Return the [x, y] coordinate for the center point of the cell that contains the specified text.  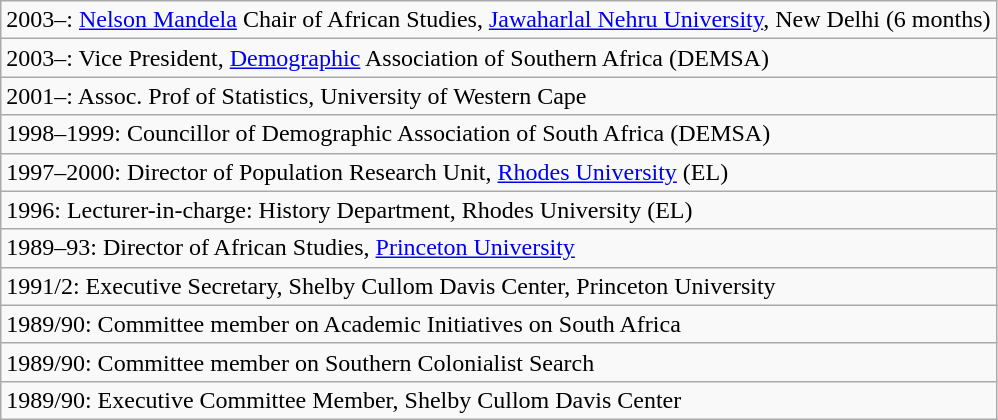
1989/90: Executive Committee Member, Shelby Cullom Davis Center [498, 400]
1991/2: Executive Secretary, Shelby Cullom Davis Center, Princeton University [498, 286]
2001–: Assoc. Prof of Statistics, University of Western Cape [498, 96]
2003–: Vice President, Demographic Association of Southern Africa (DEMSA) [498, 58]
1989–93: Director of African Studies, Princeton University [498, 248]
2003–: Nelson Mandela Chair of African Studies, Jawaharlal Nehru University, New Delhi (6 months) [498, 20]
1989/90: Committee member on Academic Initiatives on South Africa [498, 324]
1989/90: Committee member on Southern Colonialist Search [498, 362]
1998–1999: Councillor of Demographic Association of South Africa (DEMSA) [498, 134]
1997–2000: Director of Population Research Unit, Rhodes University (EL) [498, 172]
1996: Lecturer-in-charge: History Department, Rhodes University (EL) [498, 210]
